Scan for the cell matching the given text and deliver its (x, y) coordinate at center. 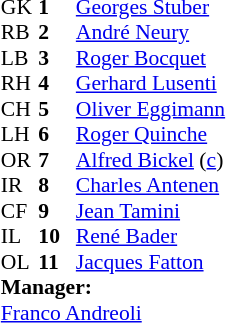
9 (57, 211)
OR (20, 160)
RB (20, 33)
René Bader (150, 237)
LH (20, 135)
Roger Quinche (150, 135)
Manager: (113, 287)
11 (57, 262)
IL (20, 237)
Alfred Bickel (c) (150, 160)
RH (20, 83)
6 (57, 135)
5 (57, 109)
LB (20, 58)
10 (57, 237)
8 (57, 185)
André Neury (150, 33)
Jacques Fatton (150, 262)
Gerhard Lusenti (150, 83)
OL (20, 262)
Oliver Eggimann (150, 109)
CF (20, 211)
2 (57, 33)
7 (57, 160)
Charles Antenen (150, 185)
4 (57, 83)
IR (20, 185)
Roger Bocquet (150, 58)
Jean Tamini (150, 211)
CH (20, 109)
3 (57, 58)
